Search for the cell housing the specified text and yield its [X, Y] center coordinate. 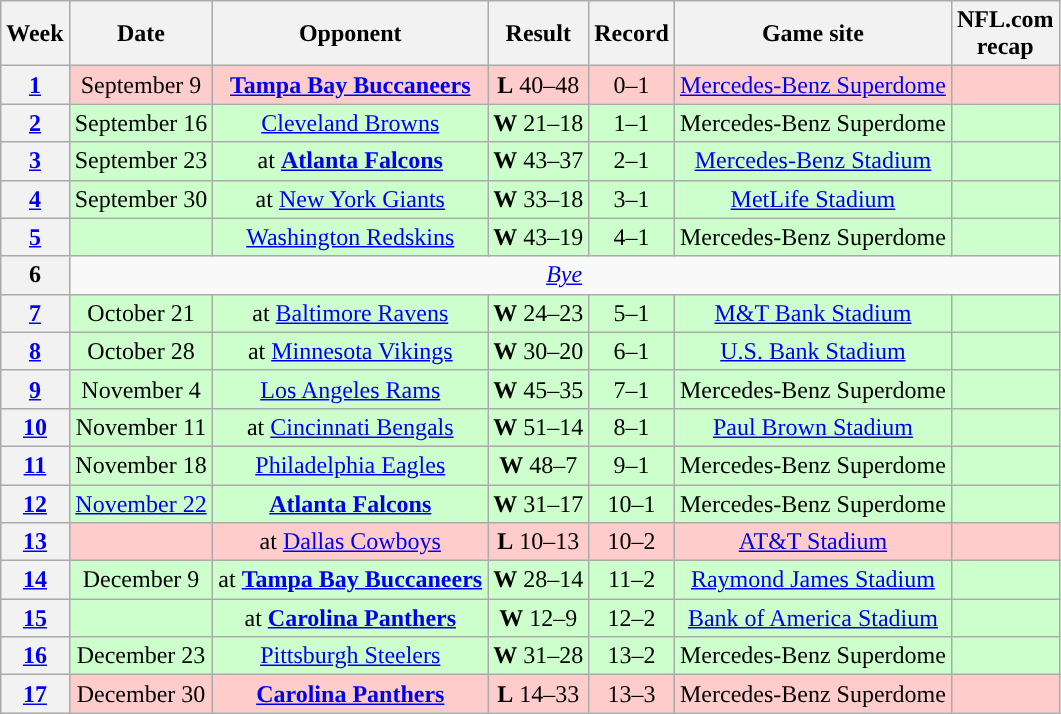
L 10–13 [538, 542]
Tampa Bay Buccaneers [350, 85]
Week [35, 34]
W 45–35 [538, 389]
4 [35, 199]
at Tampa Bay Buccaneers [350, 580]
at Baltimore Ravens [350, 313]
December 30 [141, 694]
W 33–18 [538, 199]
Cleveland Browns [350, 123]
W 51–14 [538, 427]
Bank of America Stadium [812, 618]
November 4 [141, 389]
12–2 [632, 618]
at Carolina Panthers [350, 618]
13 [35, 542]
Date [141, 34]
Philadelphia Eagles [350, 465]
October 28 [141, 351]
10 [35, 427]
at Minnesota Vikings [350, 351]
Game site [812, 34]
AT&T Stadium [812, 542]
September 16 [141, 123]
1 [35, 85]
17 [35, 694]
10–1 [632, 503]
W 28–14 [538, 580]
U.S. Bank Stadium [812, 351]
Mercedes-Benz Stadium [812, 161]
3–1 [632, 199]
2 [35, 123]
at Dallas Cowboys [350, 542]
at Atlanta Falcons [350, 161]
Atlanta Falcons [350, 503]
13–2 [632, 656]
September 23 [141, 161]
Los Angeles Rams [350, 389]
November 18 [141, 465]
8–1 [632, 427]
Result [538, 34]
September 9 [141, 85]
9–1 [632, 465]
December 9 [141, 580]
L 40–48 [538, 85]
Opponent [350, 34]
7 [35, 313]
L 14–33 [538, 694]
13–3 [632, 694]
2–1 [632, 161]
Pittsburgh Steelers [350, 656]
W 30–20 [538, 351]
5 [35, 237]
Record [632, 34]
10–2 [632, 542]
November 11 [141, 427]
12 [35, 503]
15 [35, 618]
W 31–17 [538, 503]
0–1 [632, 85]
4–1 [632, 237]
6–1 [632, 351]
M&T Bank Stadium [812, 313]
W 43–19 [538, 237]
W 21–18 [538, 123]
W 12–9 [538, 618]
3 [35, 161]
December 23 [141, 656]
7–1 [632, 389]
8 [35, 351]
11 [35, 465]
6 [35, 275]
NFL.comrecap [1005, 34]
16 [35, 656]
9 [35, 389]
Carolina Panthers [350, 694]
October 21 [141, 313]
September 30 [141, 199]
W 24–23 [538, 313]
Raymond James Stadium [812, 580]
14 [35, 580]
W 48–7 [538, 465]
Bye [564, 275]
at New York Giants [350, 199]
MetLife Stadium [812, 199]
November 22 [141, 503]
1–1 [632, 123]
Washington Redskins [350, 237]
11–2 [632, 580]
W 31–28 [538, 656]
at Cincinnati Bengals [350, 427]
W 43–37 [538, 161]
5–1 [632, 313]
Paul Brown Stadium [812, 427]
